Identify which cell holds the provided text, then report its [x, y] central coordinate. 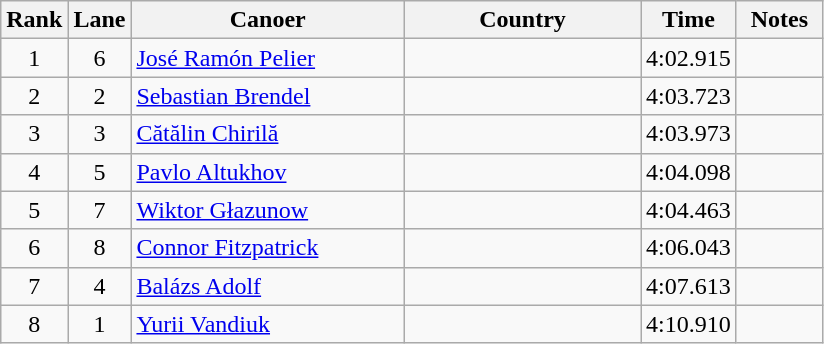
Country [522, 20]
Yurii Vandiuk [268, 324]
Lane [100, 20]
Pavlo Altukhov [268, 172]
4:03.973 [689, 134]
Canoer [268, 20]
4:07.613 [689, 286]
4:03.723 [689, 96]
4:04.098 [689, 172]
Time [689, 20]
José Ramón Pelier [268, 58]
4:04.463 [689, 210]
4:02.915 [689, 58]
4:10.910 [689, 324]
Balázs Adolf [268, 286]
Wiktor Głazunow [268, 210]
Sebastian Brendel [268, 96]
Cătălin Chirilă [268, 134]
Connor Fitzpatrick [268, 248]
4:06.043 [689, 248]
Rank [34, 20]
Notes [779, 20]
